Find where the given text appears and provide that cell's center as (X, Y) coordinate. 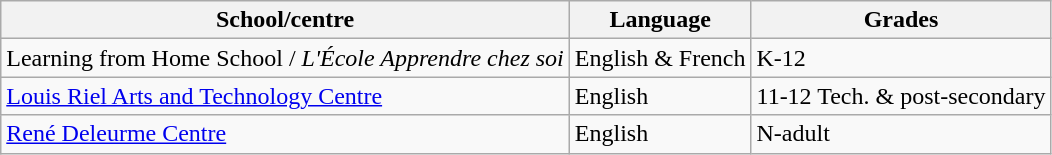
K-12 (901, 58)
Louis Riel Arts and Technology Centre (286, 96)
Grades (901, 20)
School/centre (286, 20)
Learning from Home School / L'École Apprendre chez soi (286, 58)
11-12 Tech. & post-secondary (901, 96)
René Deleurme Centre (286, 134)
English & French (660, 58)
N-adult (901, 134)
Language (660, 20)
